Locate the cell with the specified text and output its (x, y) center coordinate. 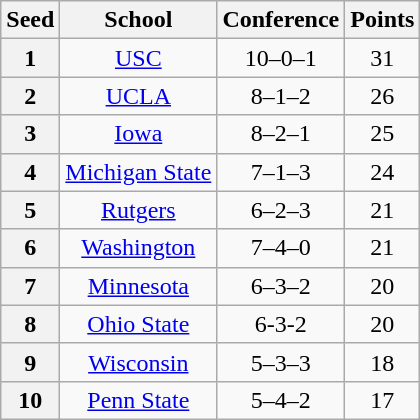
Conference (281, 20)
6–3–2 (281, 286)
8–2–1 (281, 134)
5–3–3 (281, 362)
3 (30, 134)
6-3-2 (281, 324)
2 (30, 96)
5–4–2 (281, 400)
7 (30, 286)
Minnesota (138, 286)
9 (30, 362)
18 (382, 362)
8–1–2 (281, 96)
31 (382, 58)
6 (30, 248)
UCLA (138, 96)
Washington (138, 248)
1 (30, 58)
7–4–0 (281, 248)
24 (382, 172)
17 (382, 400)
4 (30, 172)
Ohio State (138, 324)
Wisconsin (138, 362)
25 (382, 134)
Iowa (138, 134)
Penn State (138, 400)
8 (30, 324)
School (138, 20)
6–2–3 (281, 210)
5 (30, 210)
Points (382, 20)
USC (138, 58)
7–1–3 (281, 172)
Rutgers (138, 210)
Michigan State (138, 172)
Seed (30, 20)
10–0–1 (281, 58)
10 (30, 400)
26 (382, 96)
